From the cell containing the given text, extract its center point as (X, Y) coordinate. 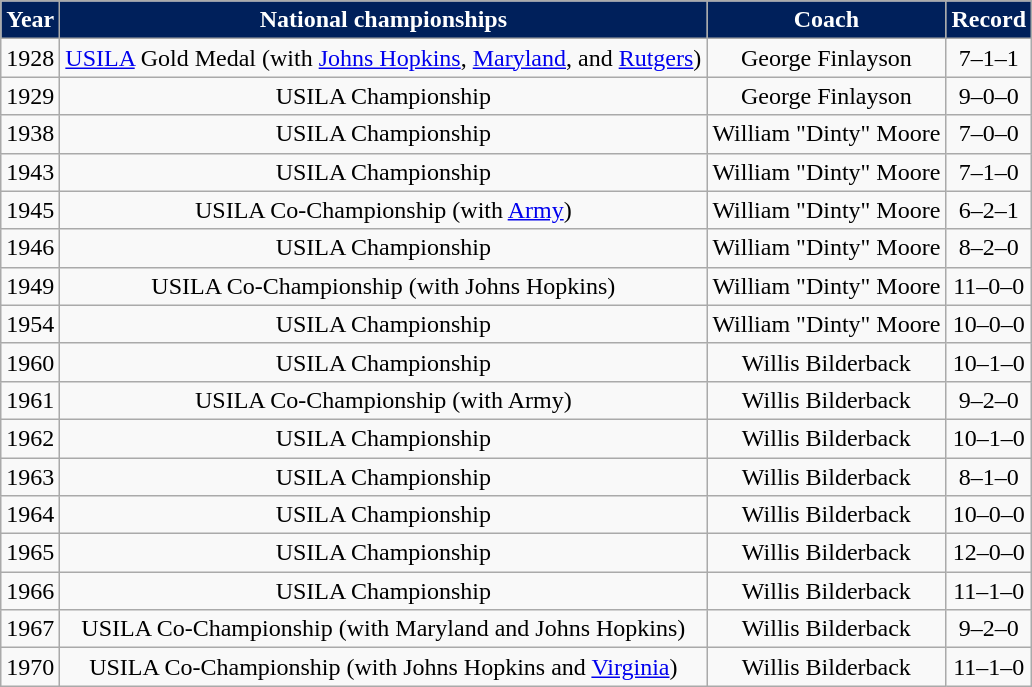
11–0–0 (989, 286)
7–1–1 (989, 58)
1938 (30, 134)
1961 (30, 400)
1964 (30, 515)
8–1–0 (989, 477)
Coach (826, 20)
1929 (30, 96)
1949 (30, 286)
7–1–0 (989, 172)
USILA Co-Championship (with Maryland and Johns Hopkins) (384, 629)
1962 (30, 438)
National championships (384, 20)
12–0–0 (989, 553)
1965 (30, 553)
USILA Gold Medal (with Johns Hopkins, Maryland, and Rutgers) (384, 58)
1943 (30, 172)
1966 (30, 591)
1946 (30, 248)
1960 (30, 362)
1954 (30, 324)
9–0–0 (989, 96)
8–2–0 (989, 248)
7–0–0 (989, 134)
Record (989, 20)
Year (30, 20)
1970 (30, 667)
1928 (30, 58)
USILA Co-Championship (with Johns Hopkins) (384, 286)
1963 (30, 477)
6–2–1 (989, 210)
1967 (30, 629)
USILA Co-Championship (with Johns Hopkins and Virginia) (384, 667)
1945 (30, 210)
